Detect which cell encompasses the target text, then output its (X, Y) center coordinate. 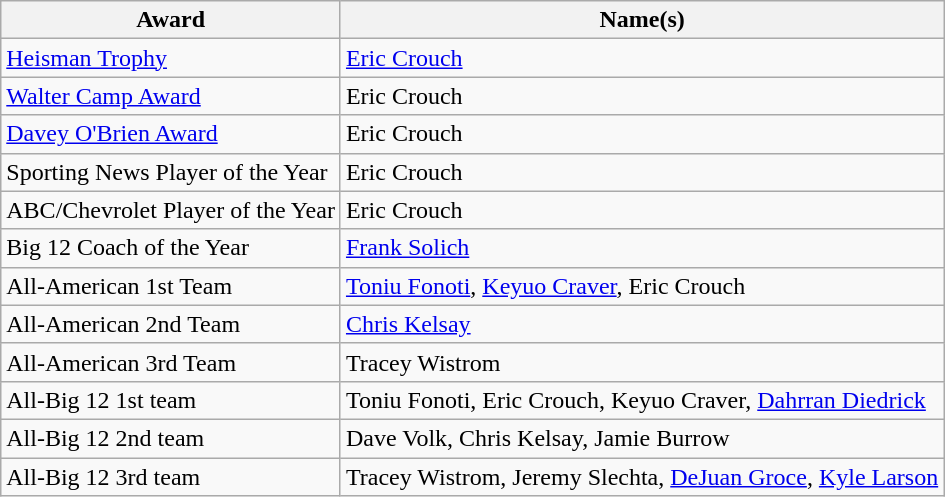
Tracey Wistrom, Jeremy Slechta, DeJuan Groce, Kyle Larson (642, 477)
All-Big 12 3rd team (171, 477)
Walter Camp Award (171, 96)
Award (171, 20)
Sporting News Player of the Year (171, 172)
All-American 1st Team (171, 286)
Frank Solich (642, 248)
Dave Volk, Chris Kelsay, Jamie Burrow (642, 438)
ABC/Chevrolet Player of the Year (171, 210)
Heisman Trophy (171, 58)
All-American 3rd Team (171, 362)
All-Big 12 2nd team (171, 438)
Big 12 Coach of the Year (171, 248)
Toniu Fonoti, Eric Crouch, Keyuo Craver, Dahrran Diedrick (642, 400)
Chris Kelsay (642, 324)
Tracey Wistrom (642, 362)
Name(s) (642, 20)
All-American 2nd Team (171, 324)
All-Big 12 1st team (171, 400)
Davey O'Brien Award (171, 134)
Toniu Fonoti, Keyuo Craver, Eric Crouch (642, 286)
